For the text-containing cell, return its midpoint in [x, y] coordinate format. 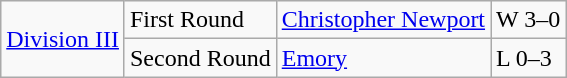
Division III [63, 39]
First Round [200, 20]
W 3–0 [528, 20]
Emory [383, 58]
L 0–3 [528, 58]
Second Round [200, 58]
Christopher Newport [383, 20]
